Return (x, y) of the center of cell containing provided text 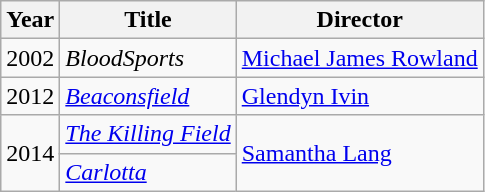
Michael James Rowland (360, 58)
Year (30, 20)
The Killing Field (148, 134)
Title (148, 20)
2014 (30, 153)
BloodSports (148, 58)
Beaconsfield (148, 96)
2012 (30, 96)
Glendyn Ivin (360, 96)
Samantha Lang (360, 153)
2002 (30, 58)
Director (360, 20)
Carlotta (148, 172)
